Provide the [x, y] coordinate of the cell's center where the given text is located.  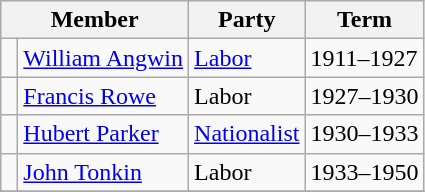
William Angwin [104, 58]
John Tonkin [104, 172]
Francis Rowe [104, 96]
Hubert Parker [104, 134]
Party [247, 20]
1927–1930 [364, 96]
1933–1950 [364, 172]
Nationalist [247, 134]
1930–1933 [364, 134]
1911–1927 [364, 58]
Member [95, 20]
Term [364, 20]
